Locate the cell with the specified text and output its [x, y] center coordinate. 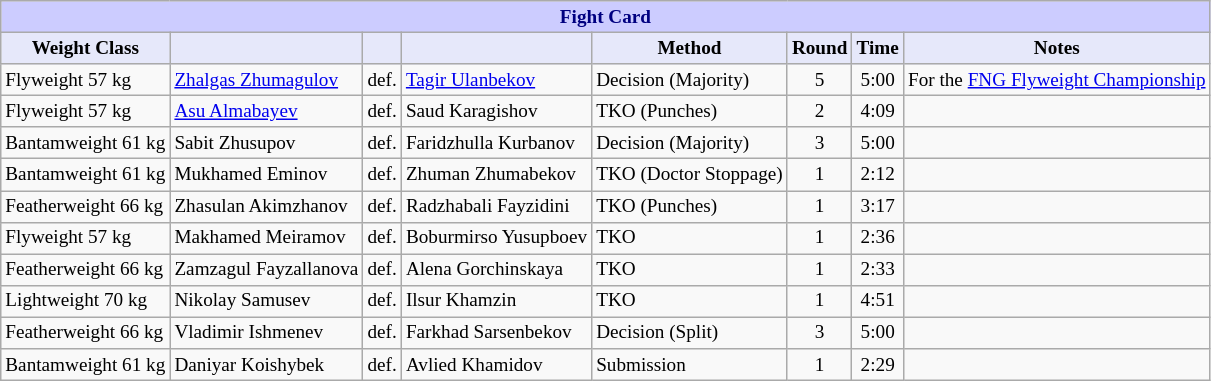
Vladimir Ishmenev [266, 333]
4:09 [878, 111]
2 [820, 111]
2:36 [878, 238]
4:51 [878, 301]
Notes [1056, 48]
Faridzhulla Kurbanov [496, 143]
Mukhamed Eminov [266, 175]
2:29 [878, 365]
Submission [690, 365]
Saud Karagishov [496, 111]
Time [878, 48]
Method [690, 48]
2:12 [878, 175]
Zamzagul Fayzallanova [266, 270]
Boburmirso Yusupboev [496, 238]
Weight Class [86, 48]
Lightweight 70 kg [86, 301]
Nikolay Samusev [266, 301]
Makhamed Meiramov [266, 238]
Tagir Ulanbekov [496, 80]
5 [820, 80]
Decision (Split) [690, 333]
2:33 [878, 270]
Zhalgas Zhumagulov [266, 80]
Asu Almabayev [266, 111]
Avlied Khamidov [496, 365]
Sabit Zhusupov [266, 143]
Daniyar Koishybek [266, 365]
Farkhad Sarsenbekov [496, 333]
Zhuman Zhumabekov [496, 175]
Radzhabali Fayzidini [496, 206]
Zhasulan Akimzhanov [266, 206]
TKO (Doctor Stoppage) [690, 175]
Alena Gorchinskaya [496, 270]
3:17 [878, 206]
Ilsur Khamzin [496, 301]
For the FNG Flyweight Championship [1056, 80]
Fight Card [606, 17]
Round [820, 48]
